Detect which cell encompasses the target text, then output its [x, y] center coordinate. 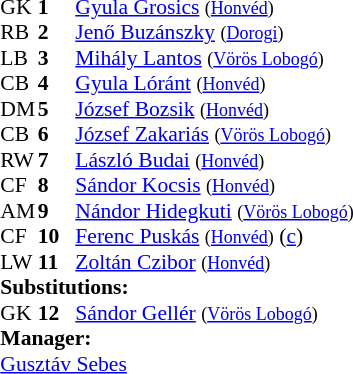
Sándor Gellér (Vörös Lobogó) [214, 313]
Manager: [176, 339]
10 [57, 237]
Zoltán Czibor (Honvéd) [214, 262]
Mihály Lantos (Vörös Lobogó) [214, 58]
7 [57, 160]
Substitutions: [176, 287]
GK [19, 313]
László Budai (Honvéd) [214, 160]
József Zakariás (Vörös Lobogó) [214, 135]
DM [19, 109]
RW [19, 160]
6 [57, 135]
Nándor Hidegkuti (Vörös Lobogó) [214, 211]
Ferenc Puskás (Honvéd) (c) [214, 237]
4 [57, 83]
LB [19, 58]
Jenő Buzánszky (Dorogi) [214, 33]
AM [19, 211]
2 [57, 33]
11 [57, 262]
9 [57, 211]
Sándor Kocsis (Honvéd) [214, 185]
5 [57, 109]
3 [57, 58]
RB [19, 33]
12 [57, 313]
8 [57, 185]
József Bozsik (Honvéd) [214, 109]
LW [19, 262]
Gyula Lóránt (Honvéd) [214, 83]
